Extract the (x, y) coordinate from the center of the cell holding the provided text.  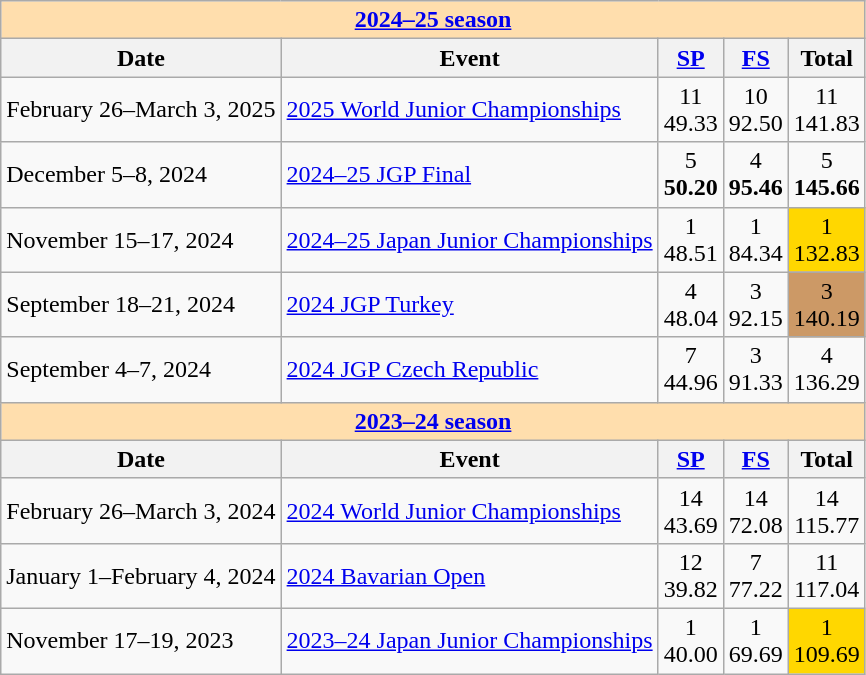
14 43.69 (690, 510)
November 17–19, 2023 (141, 640)
January 1–February 4, 2024 (141, 576)
2024–25 Japan Junior Championships (470, 240)
1 84.34 (756, 240)
2023–24 Japan Junior Championships (470, 640)
3 140.19 (826, 304)
2024–25 season (434, 20)
3 91.33 (756, 370)
2024–25 JGP Final (470, 174)
4 95.46 (756, 174)
11 117.04 (826, 576)
2024 JGP Turkey (470, 304)
1 48.51 (690, 240)
10 92.50 (756, 110)
November 15–17, 2024 (141, 240)
1 132.83 (826, 240)
February 26–March 3, 2025 (141, 110)
1 40.00 (690, 640)
1 69.69 (756, 640)
2025 World Junior Championships (470, 110)
February 26–March 3, 2024 (141, 510)
14 72.08 (756, 510)
7 77.22 (756, 576)
3 92.15 (756, 304)
11 141.83 (826, 110)
5 50.20 (690, 174)
7 44.96 (690, 370)
September 4–7, 2024 (141, 370)
12 39.82 (690, 576)
1 109.69 (826, 640)
2024 JGP Czech Republic (470, 370)
14 115.77 (826, 510)
5 145.66 (826, 174)
4 136.29 (826, 370)
4 48.04 (690, 304)
2024 World Junior Championships (470, 510)
December 5–8, 2024 (141, 174)
September 18–21, 2024 (141, 304)
11 49.33 (690, 110)
2023–24 season (434, 421)
2024 Bavarian Open (470, 576)
